For the text-containing cell, return its midpoint in [X, Y] coordinate format. 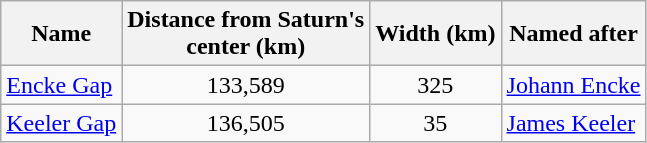
Encke Gap [62, 85]
133,589 [246, 85]
James Keeler [574, 123]
Width (km) [436, 34]
Name [62, 34]
136,505 [246, 123]
Distance from Saturn'scenter (km) [246, 34]
325 [436, 85]
35 [436, 123]
Johann Encke [574, 85]
Named after [574, 34]
Keeler Gap [62, 123]
